Identify which cell holds the provided text, then report its [X, Y] central coordinate. 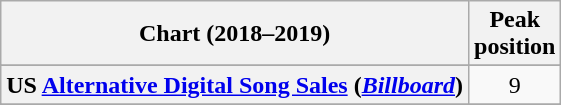
Chart (2018–2019) [235, 34]
US Alternative Digital Song Sales (Billboard) [235, 85]
Peakposition [515, 34]
9 [515, 85]
